Determine the (X, Y) coordinate at the center of the cell enclosing the given text.  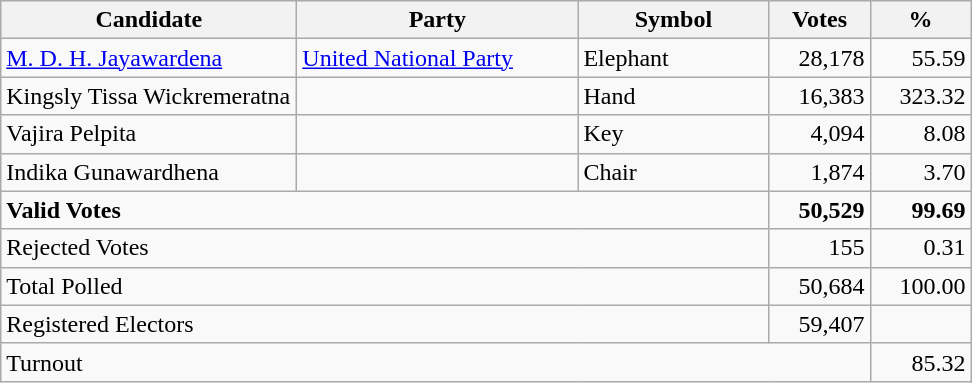
Hand (674, 96)
3.70 (920, 172)
155 (820, 248)
Elephant (674, 58)
1,874 (820, 172)
Rejected Votes (385, 248)
Indika Gunawardhena (149, 172)
100.00 (920, 286)
50,684 (820, 286)
Candidate (149, 20)
Valid Votes (385, 210)
Votes (820, 20)
55.59 (920, 58)
50,529 (820, 210)
Symbol (674, 20)
85.32 (920, 362)
Key (674, 134)
% (920, 20)
Turnout (436, 362)
M. D. H. Jayawardena (149, 58)
Chair (674, 172)
4,094 (820, 134)
Kingsly Tissa Wickremeratna (149, 96)
99.69 (920, 210)
Total Polled (385, 286)
28,178 (820, 58)
323.32 (920, 96)
Party (438, 20)
Registered Electors (385, 324)
8.08 (920, 134)
16,383 (820, 96)
0.31 (920, 248)
United National Party (438, 58)
Vajira Pelpita (149, 134)
59,407 (820, 324)
